Scan for the cell matching the given text and deliver its [x, y] coordinate at center. 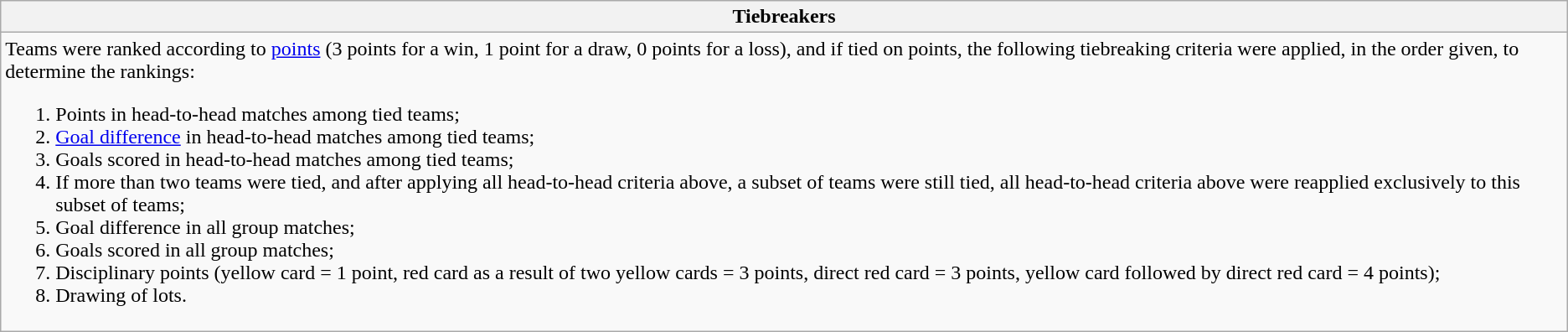
Tiebreakers [784, 17]
